Identify which cell holds the provided text, then report its [X, Y] central coordinate. 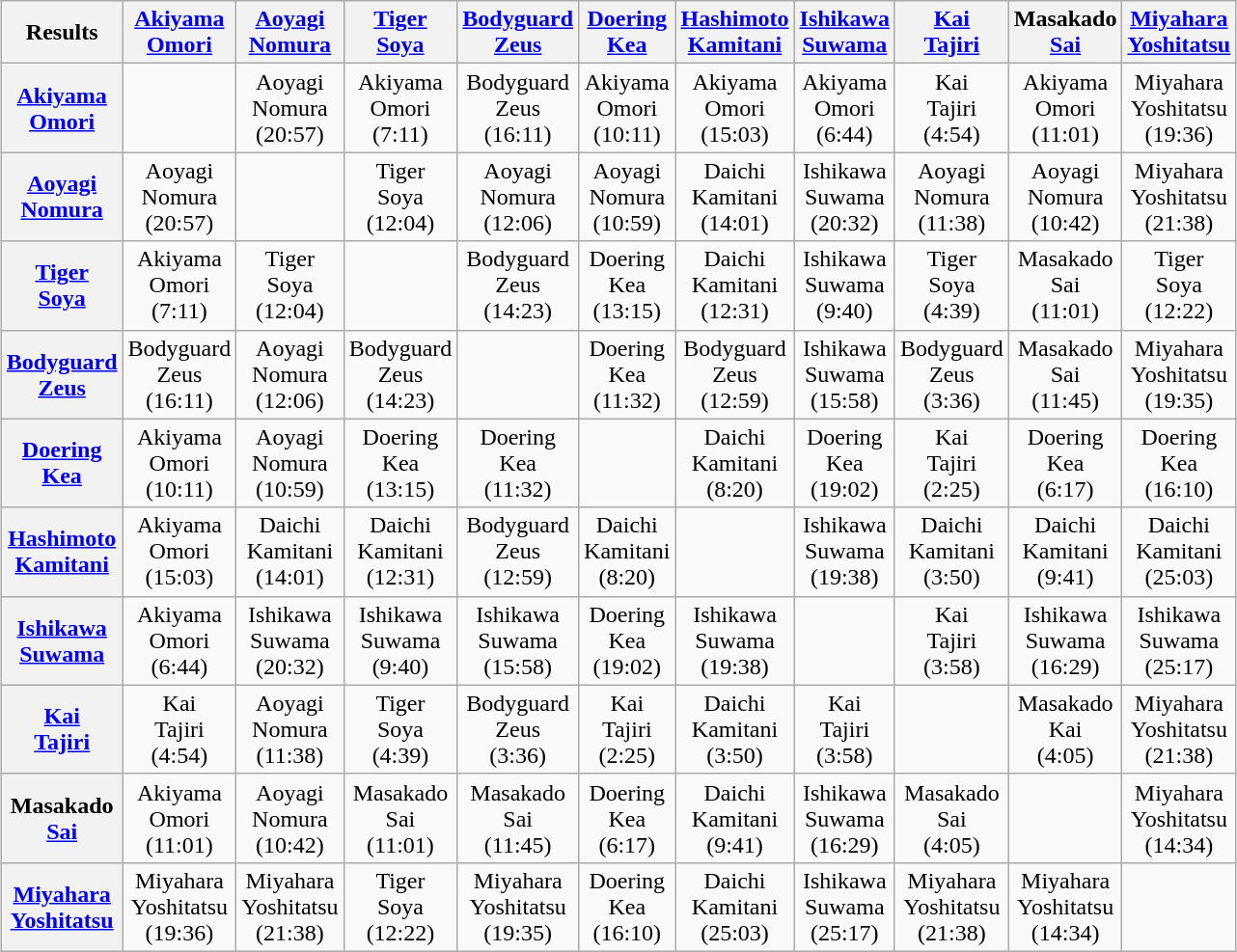
Results [62, 33]
MasakadoSai(4:05) [951, 818]
MasakadoKai(4:05) [1065, 729]
